Extract the [X, Y] coordinate from the center of the cell holding the provided text.  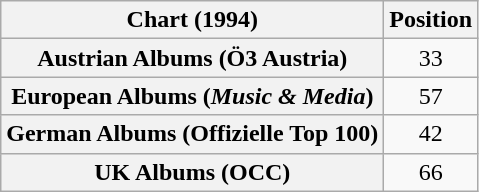
Chart (1994) [192, 20]
European Albums (Music & Media) [192, 96]
Austrian Albums (Ö3 Austria) [192, 58]
66 [431, 172]
UK Albums (OCC) [192, 172]
German Albums (Offizielle Top 100) [192, 134]
Position [431, 20]
57 [431, 96]
42 [431, 134]
33 [431, 58]
